Search for the cell housing the specified text and yield its [X, Y] center coordinate. 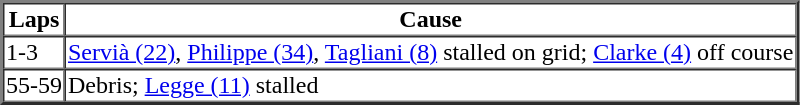
Servià (22), Philippe (34), Tagliani (8) stalled on grid; Clarke (4) off course [430, 52]
Debris; Legge (11) stalled [430, 86]
Cause [430, 20]
Laps [34, 20]
55-59 [34, 86]
1-3 [34, 52]
